Scan for the cell matching the given text and deliver its [x, y] coordinate at center. 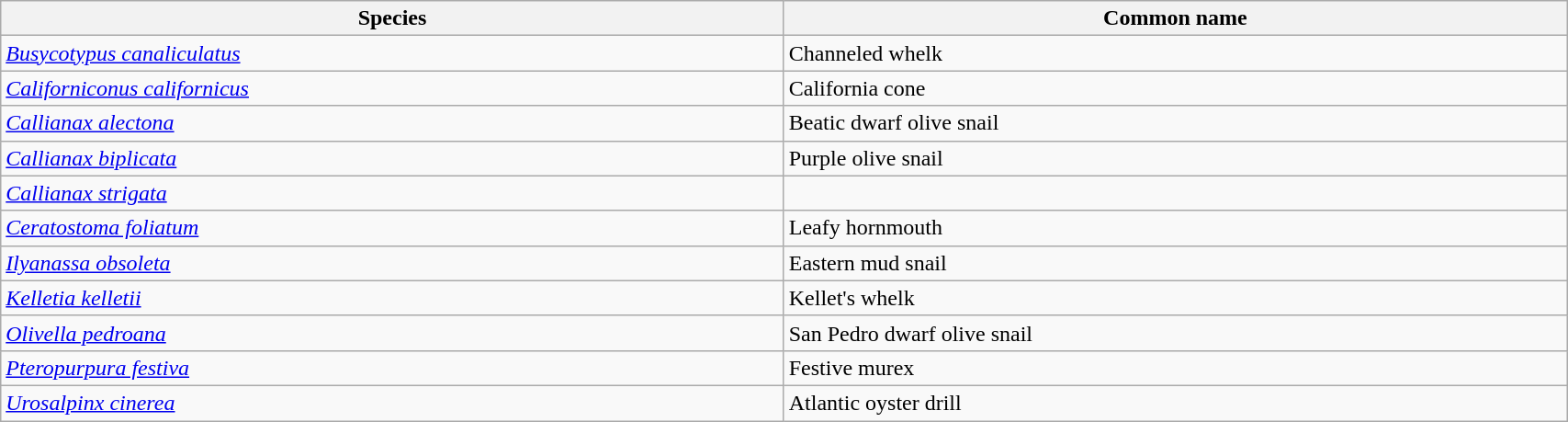
Festive murex [1175, 368]
Busycotypus canaliculatus [392, 53]
Ilyanassa obsoleta [392, 263]
Callianax alectona [392, 123]
Channeled whelk [1175, 53]
Callianax biplicata [392, 158]
Kellet's whelk [1175, 298]
Eastern mud snail [1175, 263]
Purple olive snail [1175, 158]
Atlantic oyster drill [1175, 403]
Beatic dwarf olive snail [1175, 123]
Species [392, 18]
San Pedro dwarf olive snail [1175, 333]
Kelletia kelletii [392, 298]
California cone [1175, 88]
Ceratostoma foliatum [392, 228]
Leafy hornmouth [1175, 228]
Common name [1175, 18]
Urosalpinx cinerea [392, 403]
Callianax strigata [392, 193]
Olivella pedroana [392, 333]
Californiconus californicus [392, 88]
Pteropurpura festiva [392, 368]
